Search for the cell housing the specified text and yield its [x, y] center coordinate. 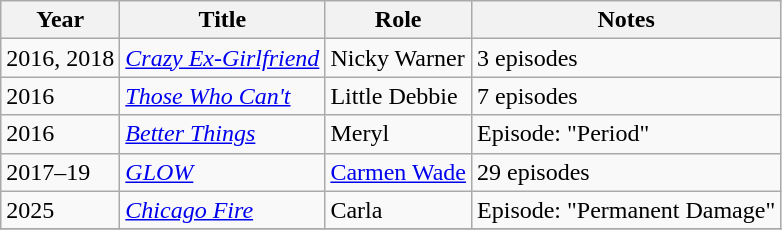
2017–19 [60, 172]
29 episodes [626, 172]
Chicago Fire [222, 210]
Carmen Wade [398, 172]
Carla [398, 210]
Little Debbie [398, 96]
Episode: "Permanent Damage" [626, 210]
Crazy Ex-Girlfriend [222, 58]
GLOW [222, 172]
7 episodes [626, 96]
Nicky Warner [398, 58]
Notes [626, 20]
Those Who Can't [222, 96]
Episode: "Period" [626, 134]
Year [60, 20]
Meryl [398, 134]
2025 [60, 210]
2016, 2018 [60, 58]
Better Things [222, 134]
3 episodes [626, 58]
Title [222, 20]
Role [398, 20]
